Scan for the cell matching the given text and deliver its (X, Y) coordinate at center. 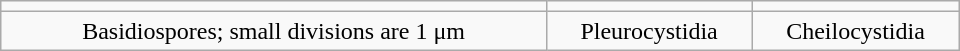
Pleurocystidia (649, 31)
Cheilocystidia (856, 31)
Basidiospores; small divisions are 1 μm (274, 31)
